Pinpoint the cell where the given text exists, returning its (X, Y) midpoint coordinate. 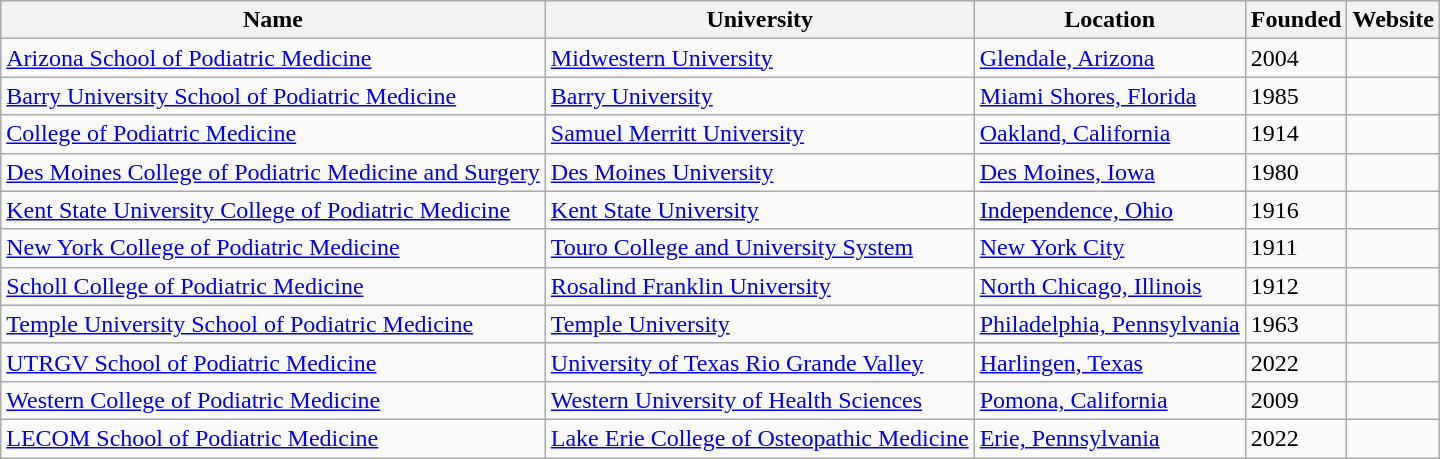
Midwestern University (760, 58)
Miami Shores, Florida (1110, 96)
Founded (1296, 20)
Touro College and University System (760, 248)
Independence, Ohio (1110, 210)
Western University of Health Sciences (760, 400)
1911 (1296, 248)
Scholl College of Podiatric Medicine (274, 286)
Barry University School of Podiatric Medicine (274, 96)
New York College of Podiatric Medicine (274, 248)
1916 (1296, 210)
Western College of Podiatric Medicine (274, 400)
College of Podiatric Medicine (274, 134)
2004 (1296, 58)
New York City (1110, 248)
Name (274, 20)
Rosalind Franklin University (760, 286)
Glendale, Arizona (1110, 58)
1980 (1296, 172)
Barry University (760, 96)
Oakland, California (1110, 134)
LECOM School of Podiatric Medicine (274, 438)
Des Moines, Iowa (1110, 172)
1985 (1296, 96)
Pomona, California (1110, 400)
1912 (1296, 286)
Temple University School of Podiatric Medicine (274, 324)
Kent State University College of Podiatric Medicine (274, 210)
2009 (1296, 400)
Harlingen, Texas (1110, 362)
North Chicago, Illinois (1110, 286)
Des Moines University (760, 172)
University of Texas Rio Grande Valley (760, 362)
University (760, 20)
Lake Erie College of Osteopathic Medicine (760, 438)
Des Moines College of Podiatric Medicine and Surgery (274, 172)
Kent State University (760, 210)
1963 (1296, 324)
Philadelphia, Pennsylvania (1110, 324)
Website (1393, 20)
Erie, Pennsylvania (1110, 438)
Arizona School of Podiatric Medicine (274, 58)
UTRGV School of Podiatric Medicine (274, 362)
Samuel Merritt University (760, 134)
1914 (1296, 134)
Temple University (760, 324)
Location (1110, 20)
